Scan for the cell matching the given text and deliver its [X, Y] coordinate at center. 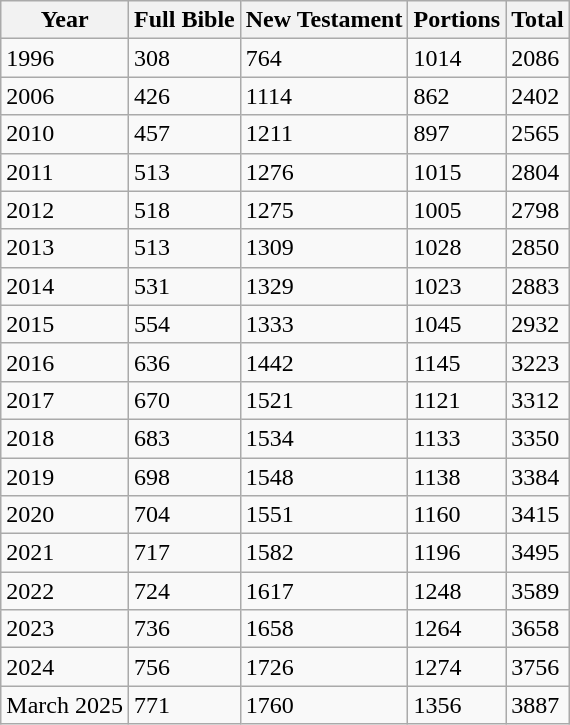
1356 [457, 705]
2010 [65, 134]
1114 [324, 96]
2012 [65, 210]
1028 [457, 248]
3312 [538, 400]
2932 [538, 324]
1276 [324, 172]
3384 [538, 477]
2850 [538, 248]
1274 [457, 667]
1534 [324, 438]
1582 [324, 553]
862 [457, 96]
1996 [65, 58]
2016 [65, 362]
518 [185, 210]
764 [324, 58]
1045 [457, 324]
2020 [65, 515]
2015 [65, 324]
New Testament [324, 20]
704 [185, 515]
1521 [324, 400]
1160 [457, 515]
1329 [324, 286]
1548 [324, 477]
1551 [324, 515]
1658 [324, 629]
2006 [65, 96]
1264 [457, 629]
2018 [65, 438]
554 [185, 324]
717 [185, 553]
3350 [538, 438]
Year [65, 20]
670 [185, 400]
2024 [65, 667]
Portions [457, 20]
1145 [457, 362]
Total [538, 20]
1760 [324, 705]
2019 [65, 477]
1275 [324, 210]
897 [457, 134]
2017 [65, 400]
1196 [457, 553]
2021 [65, 553]
1442 [324, 362]
698 [185, 477]
3887 [538, 705]
457 [185, 134]
1309 [324, 248]
1005 [457, 210]
3223 [538, 362]
736 [185, 629]
3658 [538, 629]
1726 [324, 667]
2014 [65, 286]
1014 [457, 58]
3495 [538, 553]
2565 [538, 134]
1617 [324, 591]
2011 [65, 172]
2022 [65, 591]
1133 [457, 438]
3415 [538, 515]
771 [185, 705]
1121 [457, 400]
2798 [538, 210]
3589 [538, 591]
2804 [538, 172]
426 [185, 96]
2023 [65, 629]
1248 [457, 591]
724 [185, 591]
531 [185, 286]
756 [185, 667]
2086 [538, 58]
1023 [457, 286]
1138 [457, 477]
308 [185, 58]
2883 [538, 286]
2013 [65, 248]
1211 [324, 134]
3756 [538, 667]
March 2025 [65, 705]
636 [185, 362]
683 [185, 438]
1333 [324, 324]
1015 [457, 172]
Full Bible [185, 20]
2402 [538, 96]
